Find where the given text appears and provide that cell's center as (x, y) coordinate. 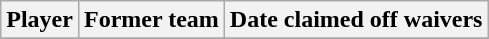
Player (40, 20)
Date claimed off waivers (356, 20)
Former team (151, 20)
